Scan for the cell matching the given text and deliver its [X, Y] coordinate at center. 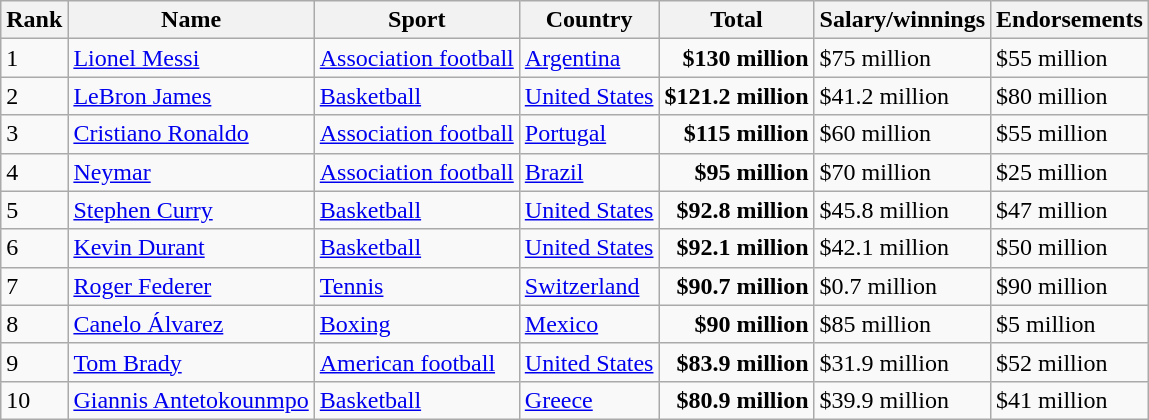
Name [191, 20]
Canelo Álvarez [191, 324]
$41.2 million [902, 96]
Sport [416, 20]
$130 million [736, 58]
$0.7 million [902, 286]
Argentina [589, 58]
$45.8 million [902, 210]
$39.9 million [902, 400]
$80 million [1070, 96]
Stephen Curry [191, 210]
$92.1 million [736, 248]
$92.8 million [736, 210]
Switzerland [589, 286]
1 [34, 58]
10 [34, 400]
$42.1 million [902, 248]
$83.9 million [736, 362]
$115 million [736, 134]
Lionel Messi [191, 58]
$25 million [1070, 172]
3 [34, 134]
American football [416, 362]
$31.9 million [902, 362]
Giannis Antetokounmpo [191, 400]
Cristiano Ronaldo [191, 134]
Tom Brady [191, 362]
2 [34, 96]
4 [34, 172]
$70 million [902, 172]
Endorsements [1070, 20]
5 [34, 210]
LeBron James [191, 96]
Boxing [416, 324]
Total [736, 20]
Brazil [589, 172]
$95 million [736, 172]
$47 million [1070, 210]
Kevin Durant [191, 248]
$50 million [1070, 248]
Salary/winnings [902, 20]
Neymar [191, 172]
Country [589, 20]
$80.9 million [736, 400]
$5 million [1070, 324]
Portugal [589, 134]
Mexico [589, 324]
$52 million [1070, 362]
9 [34, 362]
Roger Federer [191, 286]
Rank [34, 20]
$90.7 million [736, 286]
$121.2 million [736, 96]
$75 million [902, 58]
Tennis [416, 286]
7 [34, 286]
8 [34, 324]
$60 million [902, 134]
Greece [589, 400]
6 [34, 248]
$41 million [1070, 400]
$85 million [902, 324]
